Extract the [X, Y] coordinate from the center of the cell holding the provided text.  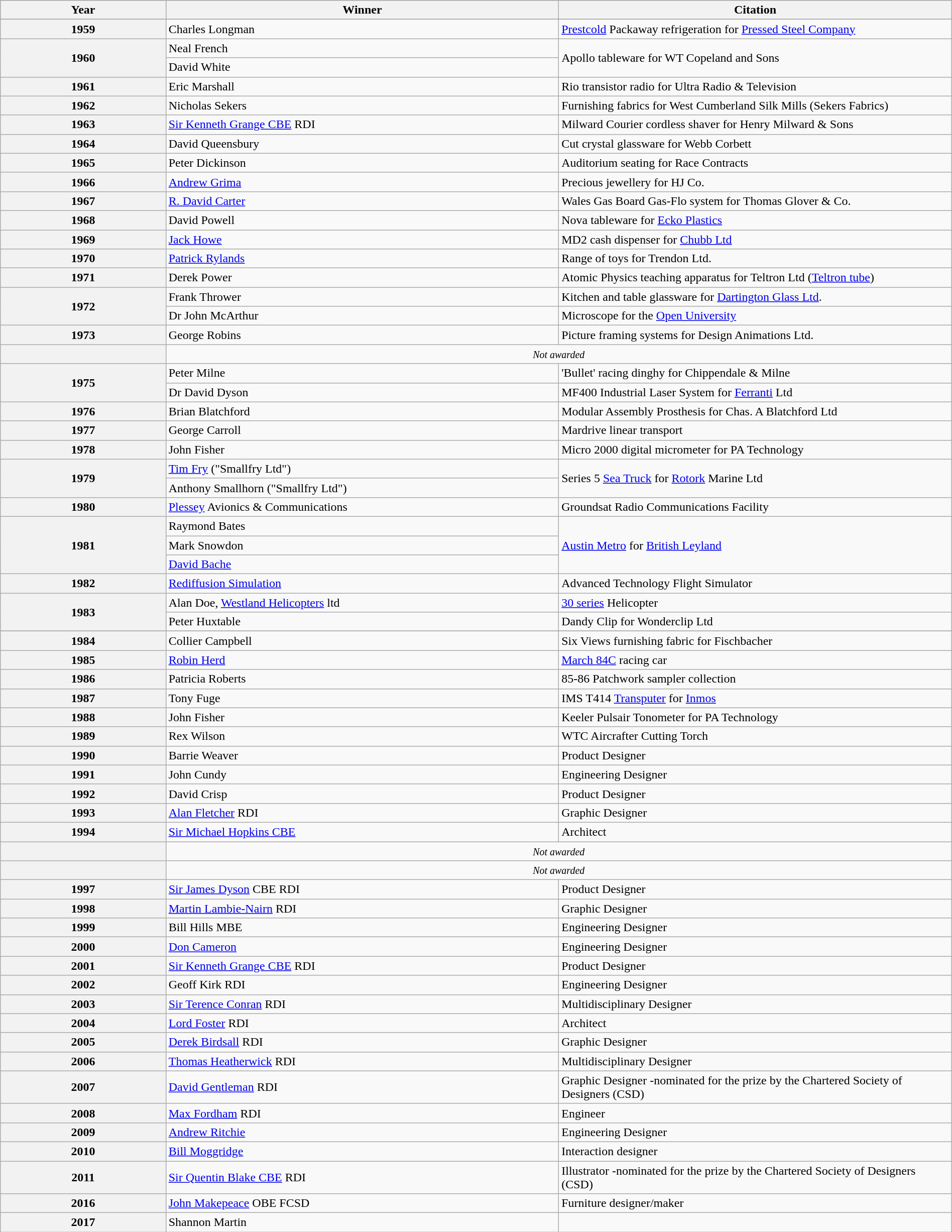
Peter Dickinson [363, 163]
David Crisp [363, 794]
Charles Longman [363, 29]
Peter Milne [363, 373]
2004 [83, 1023]
1979 [83, 478]
1982 [83, 584]
1965 [83, 163]
March 84C racing car [755, 660]
2009 [83, 1132]
Dandy Clip for Wonderclip Ltd [755, 622]
1980 [83, 507]
John Cundy [363, 774]
Neal French [363, 48]
Brian Blatchford [363, 411]
1978 [83, 450]
85-86 Patchwork sampler collection [755, 679]
1975 [83, 383]
2001 [83, 966]
1987 [83, 698]
Illustrator -nominated for the prize by the Chartered Society of Designers (CSD) [755, 1177]
Max Fordham RDI [363, 1113]
1997 [83, 889]
2010 [83, 1151]
Alan Doe, Westland Helicopters ltd [363, 603]
Sir Terence Conran RDI [363, 1004]
1999 [83, 928]
1989 [83, 736]
Don Cameron [363, 947]
Furnishing fabrics for West Cumberland Silk Mills (Sekers Fabrics) [755, 105]
Rediffusion Simulation [363, 584]
1977 [83, 430]
1968 [83, 220]
1991 [83, 774]
Series 5 Sea Truck for Rotork Marine Ltd [755, 478]
Barrie Weaver [363, 755]
David Powell [363, 220]
Dr David Dyson [363, 392]
Plessey Avionics & Communications [363, 507]
Dr John McArthur [363, 316]
1992 [83, 794]
Andrew Grima [363, 182]
1967 [83, 201]
Rio transistor radio for Ultra Radio & Television [755, 86]
1984 [83, 641]
1959 [83, 29]
George Carroll [363, 430]
Geoff Kirk RDI [363, 985]
1993 [83, 813]
Patrick Rylands [363, 259]
1962 [83, 105]
Groundsat Radio Communications Facility [755, 507]
Bill Hills MBE [363, 928]
1983 [83, 612]
Auditorium seating for Race Contracts [755, 163]
MD2 cash dispenser for Chubb Ltd [755, 240]
Lord Foster RDI [363, 1023]
Robin Herd [363, 660]
Winner [363, 10]
1981 [83, 545]
Raymond Bates [363, 526]
Thomas Heatherwick RDI [363, 1061]
2005 [83, 1042]
Citation [755, 10]
Tony Fuge [363, 698]
Interaction designer [755, 1151]
WTC Aircrafter Cutting Torch [755, 736]
MF400 Industrial Laser System for Ferranti Ltd [755, 392]
1976 [83, 411]
1973 [83, 335]
2011 [83, 1177]
Sir James Dyson CBE RDI [363, 889]
1998 [83, 909]
Tim Fry ("Smallfry Ltd") [363, 469]
Jack Howe [363, 240]
Keeler Pulsair Tonometer for PA Technology [755, 717]
30 series Helicopter [755, 603]
Derek Power [363, 278]
Picture framing systems for Design Animations Ltd. [755, 335]
IMS T414 Transputer for Inmos [755, 698]
1970 [83, 259]
Bill Moggridge [363, 1151]
1966 [83, 182]
Apollo tableware for WT Copeland and Sons [755, 58]
Furniture designer/maker [755, 1203]
David White [363, 67]
Cut crystal glassware for Webb Corbett [755, 144]
2017 [83, 1222]
Micro 2000 digital micrometer for PA Technology [755, 450]
Anthony Smallhorn ("Smallfry Ltd") [363, 488]
Mark Snowdon [363, 545]
Shannon Martin [363, 1222]
David Bache [363, 565]
Wales Gas Board Gas-Flo system for Thomas Glover & Co. [755, 201]
R. David Carter [363, 201]
2006 [83, 1061]
Atomic Physics teaching apparatus for Teltron Ltd (Teltron tube) [755, 278]
Patricia Roberts [363, 679]
Austin Metro for British Leyland [755, 545]
2000 [83, 947]
Kitchen and table glassware for Dartington Glass Ltd. [755, 297]
Nicholas Sekers [363, 105]
Mardrive linear transport [755, 430]
1972 [83, 306]
Prestcold Packaway refrigeration for Pressed Steel Company [755, 29]
1964 [83, 144]
Advanced Technology Flight Simulator [755, 584]
Precious jewellery for HJ Co. [755, 182]
1969 [83, 240]
'Bullet' racing dinghy for Chippendale & Milne [755, 373]
Microscope for the Open University [755, 316]
Derek Birdsall RDI [363, 1042]
Sir Quentin Blake CBE RDI [363, 1177]
2016 [83, 1203]
2008 [83, 1113]
Range of toys for Trendon Ltd. [755, 259]
1960 [83, 58]
1990 [83, 755]
Milward Courier cordless shaver for Henry Milward & Sons [755, 125]
Collier Campbell [363, 641]
Six Views furnishing fabric for Fischbacher [755, 641]
Martin Lambie-Nairn RDI [363, 909]
1963 [83, 125]
1986 [83, 679]
1971 [83, 278]
Engineer [755, 1113]
Alan Fletcher RDI [363, 813]
1988 [83, 717]
Eric Marshall [363, 86]
David Queensbury [363, 144]
Modular Assembly Prosthesis for Chas. A Blatchford Ltd [755, 411]
2007 [83, 1087]
Sir Michael Hopkins CBE [363, 832]
Andrew Ritchie [363, 1132]
David Gentleman RDI [363, 1087]
Frank Thrower [363, 297]
Peter Huxtable [363, 622]
1994 [83, 832]
1961 [83, 86]
Year [83, 10]
2002 [83, 985]
2003 [83, 1004]
George Robins [363, 335]
John Makepeace OBE FCSD [363, 1203]
Graphic Designer -nominated for the prize by the Chartered Society of Designers (CSD) [755, 1087]
1985 [83, 660]
Rex Wilson [363, 736]
Nova tableware for Ecko Plastics [755, 220]
